From the cell containing the given text, extract its center point as (x, y) coordinate. 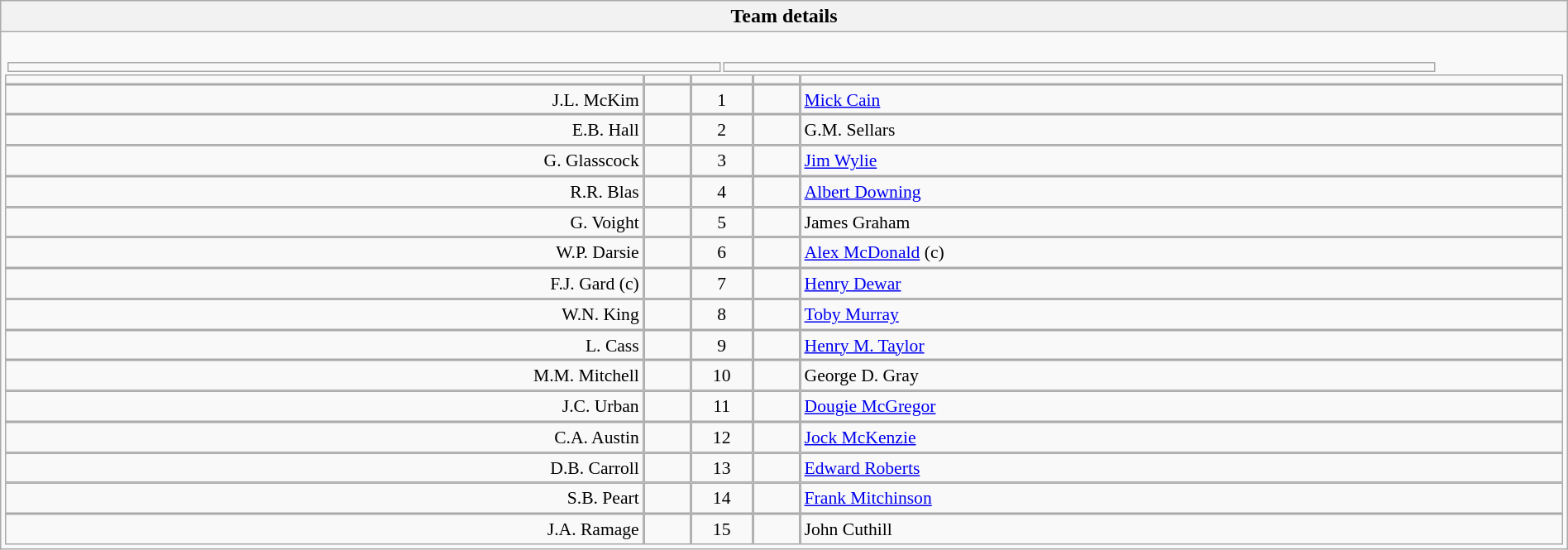
7 (721, 283)
G. Voight (324, 222)
Jock McKenzie (1181, 437)
J.C. Urban (324, 407)
11 (721, 407)
Toby Murray (1181, 314)
G.M. Sellars (1181, 131)
James Graham (1181, 222)
2 (721, 131)
George D. Gray (1181, 375)
John Cuthill (1181, 529)
Jim Wylie (1181, 160)
S.B. Peart (324, 498)
J.A. Ramage (324, 529)
Team details (784, 17)
C.A. Austin (324, 437)
15 (721, 529)
J.L. McKim (324, 99)
9 (721, 346)
8 (721, 314)
1 (721, 99)
Dougie McGregor (1181, 407)
W.N. King (324, 314)
M.M. Mitchell (324, 375)
G. Glasscock (324, 160)
E.B. Hall (324, 131)
D.B. Carroll (324, 468)
Henry Dewar (1181, 283)
5 (721, 222)
4 (721, 192)
13 (721, 468)
Edward Roberts (1181, 468)
Frank Mitchinson (1181, 498)
R.R. Blas (324, 192)
6 (721, 253)
Mick Cain (1181, 99)
F.J. Gard (c) (324, 283)
14 (721, 498)
Albert Downing (1181, 192)
10 (721, 375)
L. Cass (324, 346)
Henry M. Taylor (1181, 346)
W.P. Darsie (324, 253)
Alex McDonald (c) (1181, 253)
12 (721, 437)
3 (721, 160)
